Detect which cell encompasses the target text, then output its [X, Y] center coordinate. 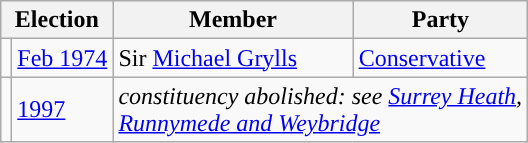
Party [440, 20]
constituency abolished: see Surrey Heath, Runnymede and Weybridge [320, 110]
Sir Michael Grylls [233, 58]
Election [57, 20]
Member [233, 20]
Feb 1974 [62, 58]
1997 [62, 110]
Conservative [440, 58]
